Search for the cell housing the specified text and yield its [X, Y] center coordinate. 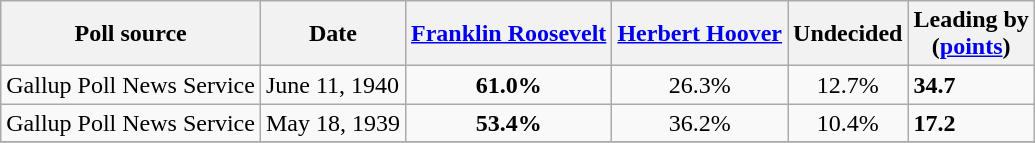
May 18, 1939 [332, 123]
Undecided [848, 34]
61.0% [508, 85]
Herbert Hoover [700, 34]
10.4% [848, 123]
June 11, 1940 [332, 85]
34.7 [971, 85]
53.4% [508, 123]
36.2% [700, 123]
Leading by(points) [971, 34]
Franklin Roosevelt [508, 34]
17.2 [971, 123]
Date [332, 34]
26.3% [700, 85]
Poll source [131, 34]
12.7% [848, 85]
